Pinpoint the cell where the given text exists, returning its (x, y) midpoint coordinate. 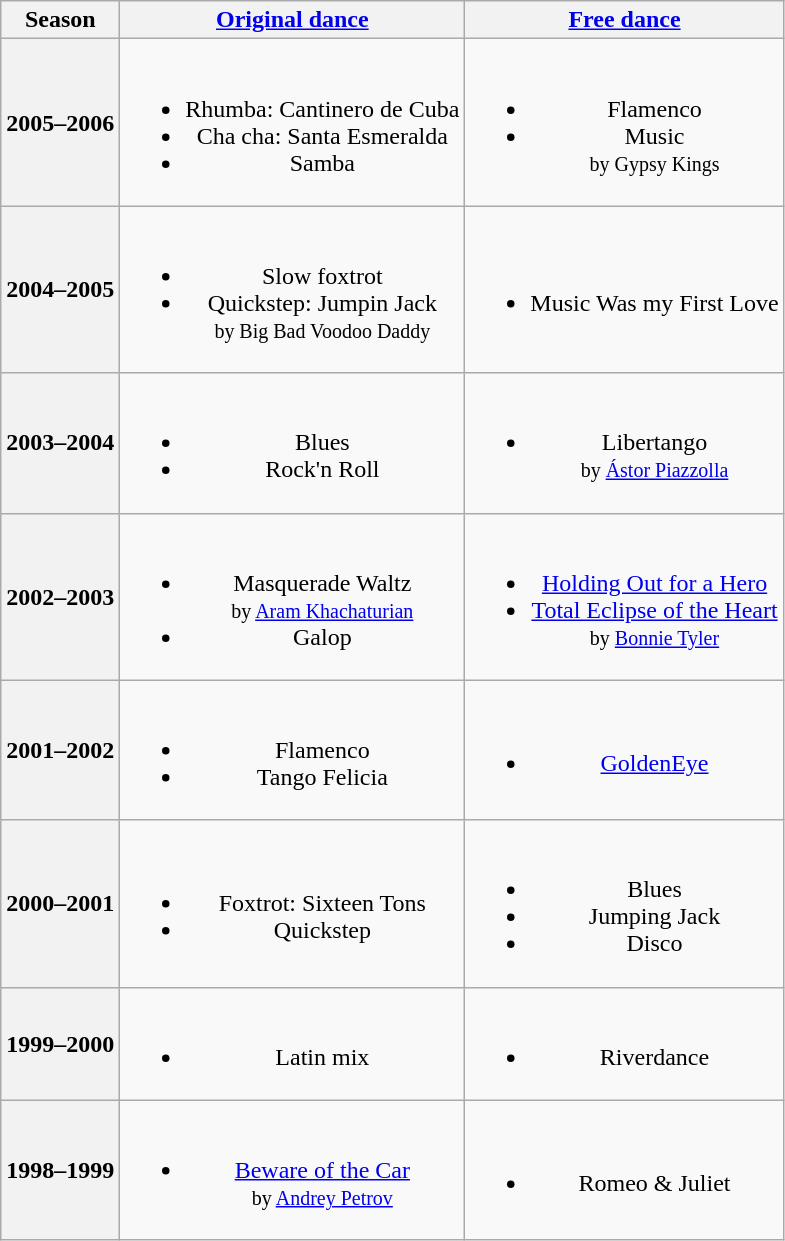
BluesRock'n Roll (292, 443)
Holding Out for a HeroTotal Eclipse of the Heart by Bonnie Tyler (624, 596)
Rhumba: Cantinero de CubaCha cha: Santa EsmeraldaSamba (292, 122)
Original dance (292, 20)
Libertango by Ástor Piazzolla (624, 443)
FlamencoMusic by Gypsy Kings (624, 122)
2000–2001 (60, 904)
Music Was my First Love (624, 290)
Riverdance (624, 1044)
2003–2004 (60, 443)
2001–2002 (60, 750)
FlamencoTango Felicia (292, 750)
1999–2000 (60, 1044)
Romeo & Juliet (624, 1170)
Slow foxtrotQuickstep: Jumpin Jack by Big Bad Voodoo Daddy (292, 290)
Free dance (624, 20)
GoldenEye (624, 750)
BluesJumping JackDisco (624, 904)
1998–1999 (60, 1170)
Masquerade Waltz by Aram Khachaturian Galop (292, 596)
2005–2006 (60, 122)
2002–2003 (60, 596)
Season (60, 20)
2004–2005 (60, 290)
Beware of the Car by Andrey Petrov (292, 1170)
Latin mix (292, 1044)
Foxtrot: Sixteen TonsQuickstep (292, 904)
